Capture the cell that displays the provided text and extract its [X, Y] central coordinate. 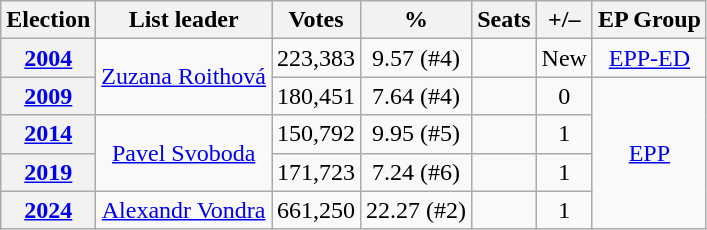
+/– [564, 20]
9.57 (#4) [416, 58]
2014 [48, 134]
180,451 [316, 96]
New [564, 58]
Election [48, 20]
7.64 (#4) [416, 96]
EPP-ED [649, 58]
22.27 (#2) [416, 210]
0 [564, 96]
2009 [48, 96]
Votes [316, 20]
9.95 (#5) [416, 134]
661,250 [316, 210]
223,383 [316, 58]
Zuzana Roithová [184, 77]
2004 [48, 58]
2024 [48, 210]
% [416, 20]
Pavel Svoboda [184, 153]
EPP [649, 153]
EP Group [649, 20]
Seats [504, 20]
List leader [184, 20]
150,792 [316, 134]
Alexandr Vondra [184, 210]
2019 [48, 172]
171,723 [316, 172]
7.24 (#6) [416, 172]
